Determine the [x, y] coordinate at the center of the cell enclosing the given text.  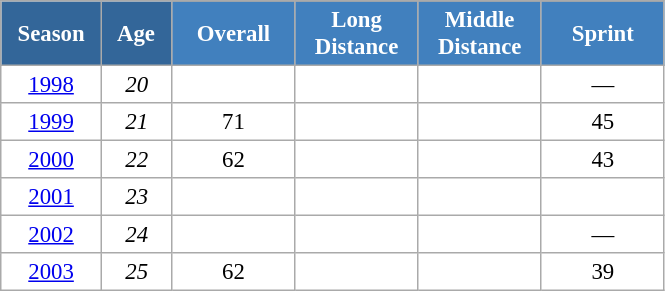
2002 [52, 235]
43 [602, 160]
Overall [234, 34]
62 [234, 160]
20 [136, 85]
Sprint [602, 34]
2001 [52, 197]
21 [136, 122]
24 [136, 235]
Long Distance [356, 34]
Age [136, 34]
23 [136, 197]
Season [52, 34]
1999 [52, 122]
45 [602, 122]
2000 [52, 160]
Middle Distance [480, 34]
71 [234, 122]
1998 [52, 85]
22 [136, 160]
